Search for the cell housing the specified text and yield its (X, Y) center coordinate. 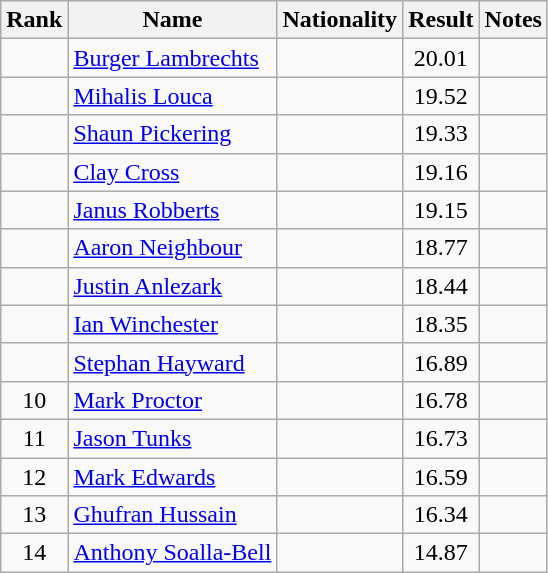
Rank (34, 20)
Ian Winchester (172, 324)
10 (34, 400)
19.16 (441, 172)
16.59 (441, 477)
18.77 (441, 248)
Nationality (340, 20)
18.44 (441, 286)
Mihalis Louca (172, 96)
Aaron Neighbour (172, 248)
Anthony Soalla-Bell (172, 553)
11 (34, 438)
Janus Robberts (172, 210)
20.01 (441, 58)
Ghufran Hussain (172, 515)
13 (34, 515)
16.89 (441, 362)
16.78 (441, 400)
14.87 (441, 553)
Justin Anlezark (172, 286)
18.35 (441, 324)
Burger Lambrechts (172, 58)
16.34 (441, 515)
Mark Edwards (172, 477)
Shaun Pickering (172, 134)
Result (441, 20)
19.15 (441, 210)
Mark Proctor (172, 400)
16.73 (441, 438)
19.52 (441, 96)
Name (172, 20)
Notes (513, 20)
Clay Cross (172, 172)
14 (34, 553)
Jason Tunks (172, 438)
Stephan Hayward (172, 362)
12 (34, 477)
19.33 (441, 134)
